For the text-containing cell, return its midpoint in (x, y) coordinate format. 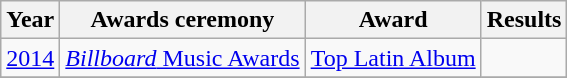
Awards ceremony (182, 20)
Award (393, 20)
Results (524, 20)
Billboard Music Awards (182, 58)
2014 (30, 58)
Year (30, 20)
Top Latin Album (393, 58)
